Pinpoint the cell where the given text exists, returning its [X, Y] midpoint coordinate. 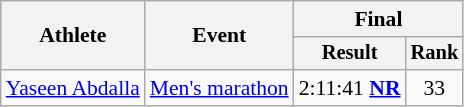
Final [378, 19]
Men's marathon [220, 88]
Event [220, 36]
Yaseen Abdalla [73, 88]
33 [435, 88]
Athlete [73, 36]
Result [350, 54]
Rank [435, 54]
2:11:41 NR [350, 88]
